Pinpoint the cell where the given text exists, returning its (X, Y) midpoint coordinate. 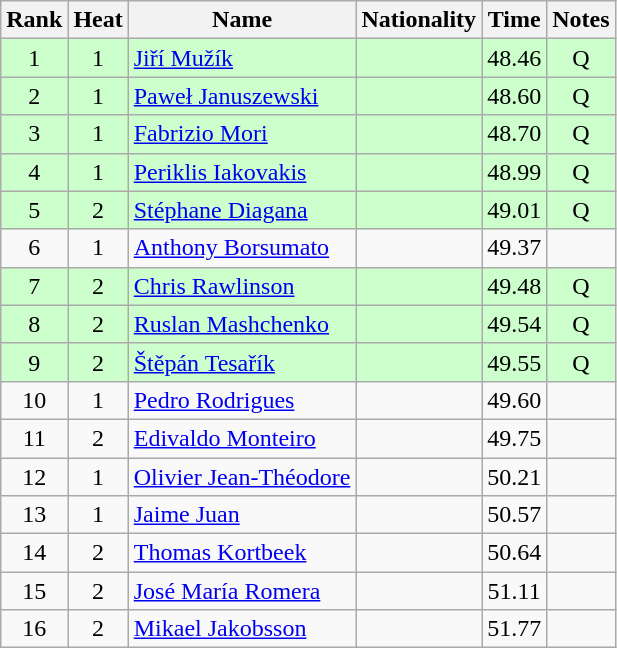
Pedro Rodrigues (242, 400)
Chris Rawlinson (242, 286)
Thomas Kortbeek (242, 553)
16 (34, 629)
48.60 (514, 96)
48.46 (514, 58)
48.70 (514, 134)
49.60 (514, 400)
49.75 (514, 438)
51.77 (514, 629)
50.57 (514, 515)
48.99 (514, 172)
Jaime Juan (242, 515)
50.64 (514, 553)
Stéphane Diagana (242, 210)
Štěpán Tesařík (242, 362)
14 (34, 553)
50.21 (514, 477)
49.54 (514, 324)
Heat (98, 20)
11 (34, 438)
Rank (34, 20)
9 (34, 362)
Fabrizio Mori (242, 134)
49.55 (514, 362)
Paweł Januszewski (242, 96)
12 (34, 477)
Jiří Mužík (242, 58)
Anthony Borsumato (242, 248)
15 (34, 591)
Notes (581, 20)
13 (34, 515)
5 (34, 210)
8 (34, 324)
10 (34, 400)
7 (34, 286)
Olivier Jean-Théodore (242, 477)
Name (242, 20)
Mikael Jakobsson (242, 629)
51.11 (514, 591)
Edivaldo Monteiro (242, 438)
3 (34, 134)
49.37 (514, 248)
6 (34, 248)
4 (34, 172)
José María Romera (242, 591)
Periklis Iakovakis (242, 172)
49.01 (514, 210)
49.48 (514, 286)
Time (514, 20)
Ruslan Mashchenko (242, 324)
Nationality (419, 20)
